Detect which cell encompasses the target text, then output its (x, y) center coordinate. 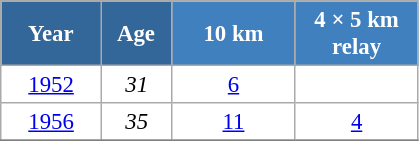
4 (356, 122)
Age (136, 34)
35 (136, 122)
Year (52, 34)
1952 (52, 85)
6 (234, 85)
1956 (52, 122)
10 km (234, 34)
11 (234, 122)
4 × 5 km relay (356, 34)
31 (136, 85)
